Return the [x, y] coordinate for the center point of the cell that contains the specified text.  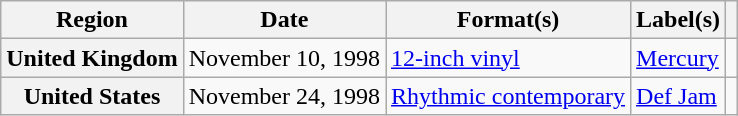
Mercury [678, 58]
Label(s) [678, 20]
Rhythmic contemporary [508, 96]
Format(s) [508, 20]
United Kingdom [92, 58]
November 10, 1998 [284, 58]
Def Jam [678, 96]
Date [284, 20]
Region [92, 20]
12-inch vinyl [508, 58]
United States [92, 96]
November 24, 1998 [284, 96]
